Extract the [X, Y] coordinate from the center of the cell holding the provided text.  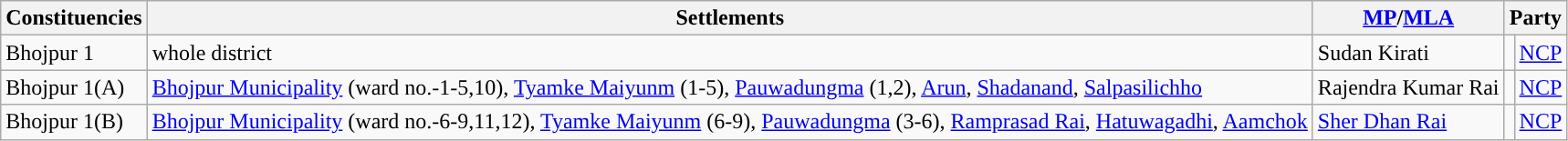
Constituencies [74, 18]
Bhojpur 1(A) [74, 87]
Sher Dhan Rai [1408, 122]
Party [1535, 18]
Bhojpur Municipality (ward no.-6-9,11,12), Tyamke Maiyunm (6-9), Pauwadungma (3-6), Ramprasad Rai, Hatuwagadhi, Aamchok [730, 122]
MP/MLA [1408, 18]
Rajendra Kumar Rai [1408, 87]
Bhojpur 1(B) [74, 122]
whole district [730, 53]
Bhojpur Municipality (ward no.-1-5,10), Tyamke Maiyunm (1-5), Pauwadungma (1,2), Arun, Shadanand, Salpasilichho [730, 87]
Sudan Kirati [1408, 53]
Bhojpur 1 [74, 53]
Settlements [730, 18]
